Return the (X, Y) coordinate for the center point of the cell that contains the specified text.  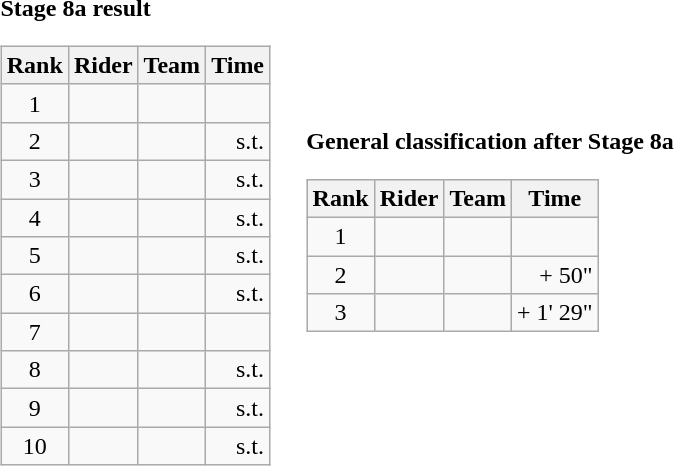
10 (34, 446)
+ 1' 29" (554, 313)
4 (34, 217)
5 (34, 256)
7 (34, 332)
9 (34, 408)
6 (34, 294)
8 (34, 370)
+ 50" (554, 275)
